From the cell containing the given text, extract its center point as [x, y] coordinate. 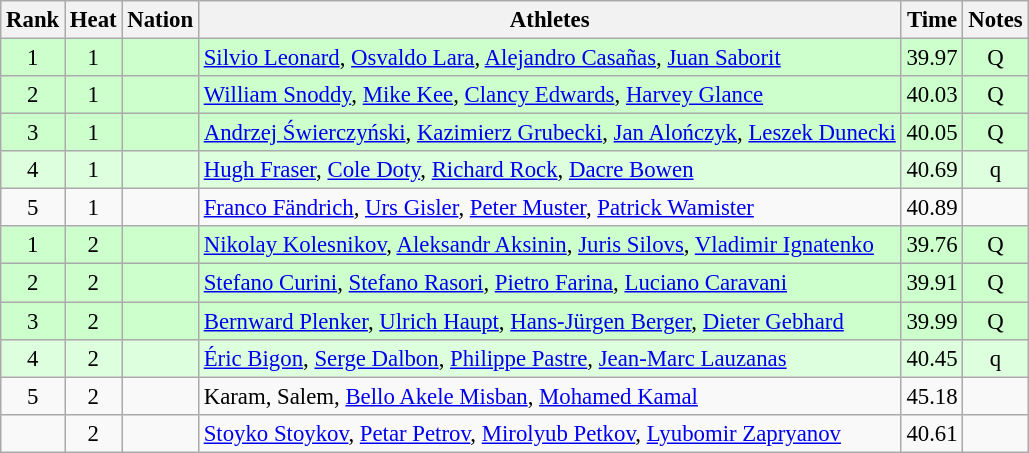
Franco Fändrich, Urs Gisler, Peter Muster, Patrick Wamister [550, 208]
Éric Bigon, Serge Dalbon, Philippe Pastre, Jean-Marc Lauzanas [550, 358]
Nation [160, 20]
39.97 [932, 58]
40.69 [932, 170]
Andrzej Świerczyński, Kazimierz Grubecki, Jan Alończyk, Leszek Dunecki [550, 133]
Nikolay Kolesnikov, Aleksandr Aksinin, Juris Silovs, Vladimir Ignatenko [550, 245]
39.76 [932, 245]
39.91 [932, 283]
Heat [94, 20]
40.61 [932, 433]
Bernward Plenker, Ulrich Haupt, Hans-Jürgen Berger, Dieter Gebhard [550, 321]
40.45 [932, 358]
Karam, Salem, Bello Akele Misban, Mohamed Kamal [550, 396]
William Snoddy, Mike Kee, Clancy Edwards, Harvey Glance [550, 95]
Hugh Fraser, Cole Doty, Richard Rock, Dacre Bowen [550, 170]
Stefano Curini, Stefano Rasori, Pietro Farina, Luciano Caravani [550, 283]
Time [932, 20]
40.05 [932, 133]
Silvio Leonard, Osvaldo Lara, Alejandro Casañas, Juan Saborit [550, 58]
40.89 [932, 208]
Athletes [550, 20]
40.03 [932, 95]
39.99 [932, 321]
Rank [33, 20]
45.18 [932, 396]
Stoyko Stoykov, Petar Petrov, Mirolyub Petkov, Lyubomir Zapryanov [550, 433]
Notes [996, 20]
